Identify which cell holds the provided text, then report its (x, y) central coordinate. 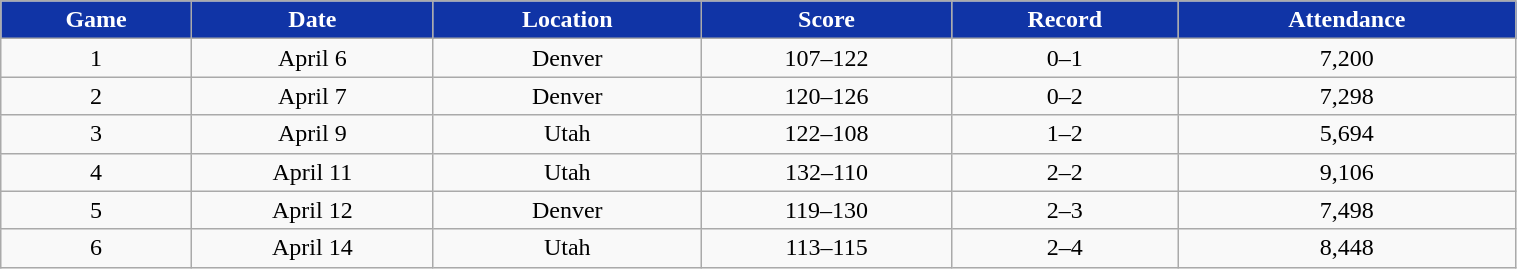
0–1 (1065, 58)
113–115 (826, 248)
7,498 (1347, 210)
Location (567, 20)
122–108 (826, 134)
1–2 (1065, 134)
April 6 (312, 58)
2–3 (1065, 210)
4 (96, 172)
April 7 (312, 96)
2 (96, 96)
April 11 (312, 172)
107–122 (826, 58)
April 14 (312, 248)
3 (96, 134)
7,200 (1347, 58)
7,298 (1347, 96)
120–126 (826, 96)
5,694 (1347, 134)
April 12 (312, 210)
Score (826, 20)
2–2 (1065, 172)
1 (96, 58)
Attendance (1347, 20)
6 (96, 248)
132–110 (826, 172)
2–4 (1065, 248)
5 (96, 210)
Game (96, 20)
Record (1065, 20)
Date (312, 20)
8,448 (1347, 248)
119–130 (826, 210)
0–2 (1065, 96)
April 9 (312, 134)
9,106 (1347, 172)
